For the text-containing cell, return its midpoint in (X, Y) coordinate format. 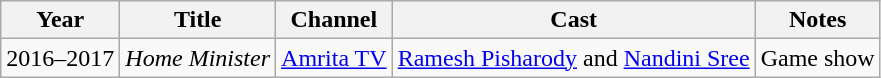
Home Minister (198, 58)
Game show (818, 58)
Amrita TV (334, 58)
Title (198, 20)
Year (60, 20)
Notes (818, 20)
Cast (574, 20)
Channel (334, 20)
2016–2017 (60, 58)
Ramesh Pisharody and Nandini Sree (574, 58)
